Output the (X, Y) coordinate of the center of the cell containing the given text.  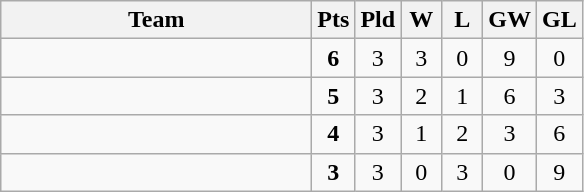
W (422, 20)
5 (334, 96)
Pts (334, 20)
L (462, 20)
GL (559, 20)
Pld (378, 20)
4 (334, 134)
Team (156, 20)
GW (510, 20)
